Find where the given text appears and provide that cell's center as (x, y) coordinate. 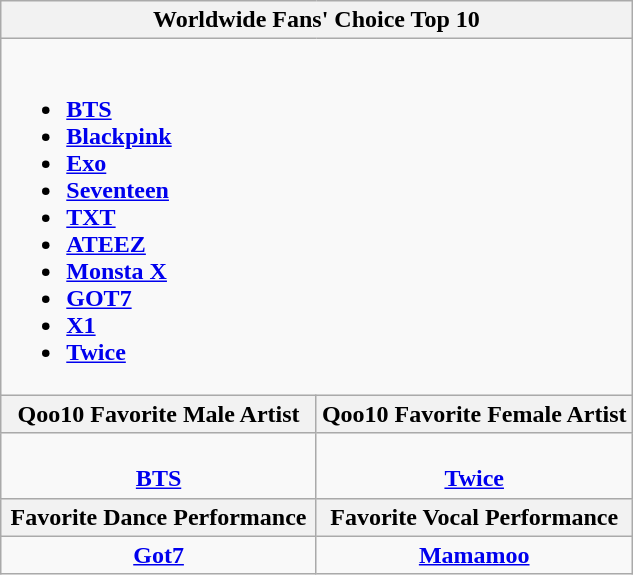
Twice (474, 466)
BTSBlackpinkExoSeventeenTXTATEEZMonsta XGOT7X1Twice (316, 217)
Got7 (159, 555)
Mamamoo (474, 555)
Qoo10 Favorite Female Artist (474, 414)
Favorite Dance Performance (159, 517)
Worldwide Fans' Choice Top 10 (316, 20)
BTS (159, 466)
Favorite Vocal Performance (474, 517)
Qoo10 Favorite Male Artist (159, 414)
